Detect which cell encompasses the target text, then output its (X, Y) center coordinate. 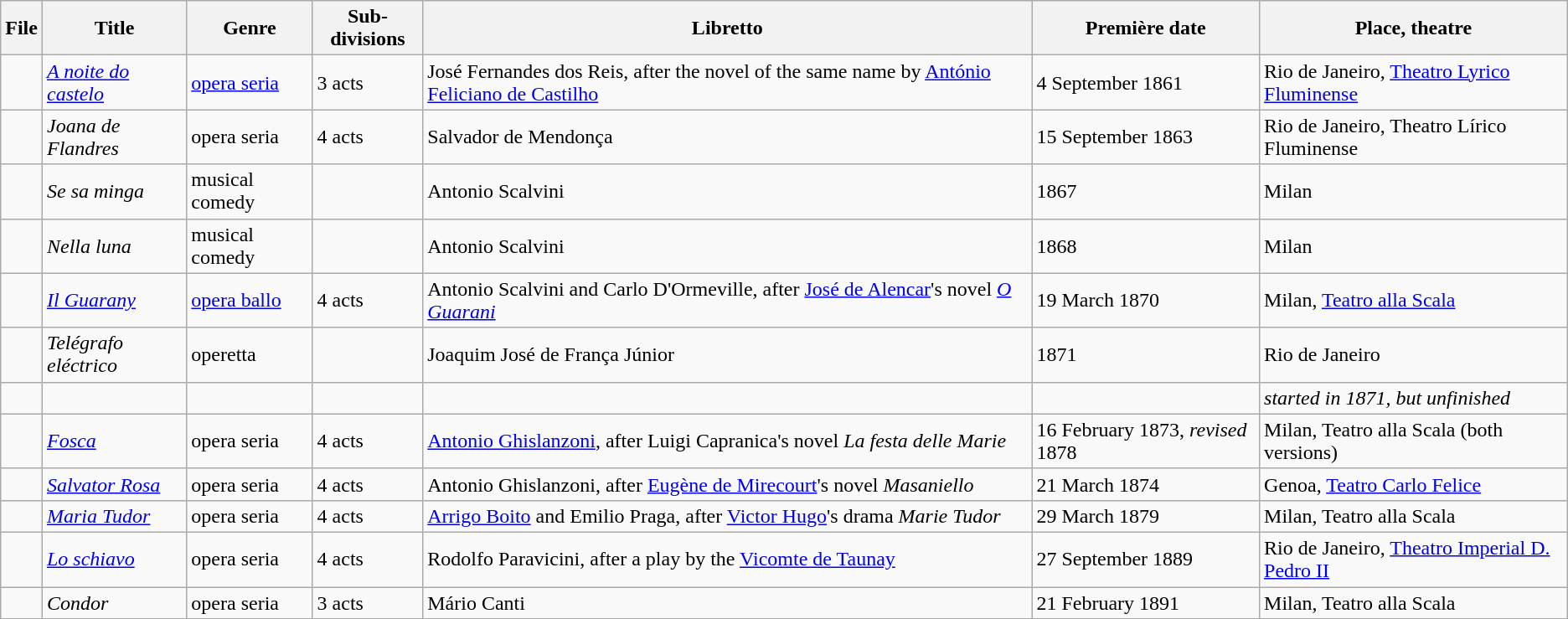
Condor (114, 602)
16 February 1873, revised 1878 (1146, 441)
Salvator Rosa (114, 484)
A noite do castelo (114, 82)
1871 (1146, 355)
Salvador de Mendonça (727, 137)
Joaquim José de França Júnior (727, 355)
José Fernandes dos Reis, after the novel of the same name by António Feliciano de Castilho (727, 82)
Sub­divisions (368, 28)
Genoa, Teatro Carlo Felice (1414, 484)
Title (114, 28)
1867 (1146, 191)
Genre (250, 28)
Joana de Flandres (114, 137)
Rio de Janeiro, Theatro Imperial D. Pedro II (1414, 560)
opera ballo (250, 300)
4 September 1861 (1146, 82)
Telégrafo eléctrico (114, 355)
Se sa minga (114, 191)
operetta (250, 355)
21 March 1874 (1146, 484)
21 February 1891 (1146, 602)
19 March 1870 (1146, 300)
Maria Tudor (114, 516)
Arrigo Boito and Emilio Praga, after Victor Hugo's drama Marie Tudor (727, 516)
Antonio Scalvini and Carlo D'Ormeville, after José de Alencar's novel O Guarani (727, 300)
Place, theatre (1414, 28)
15 September 1863 (1146, 137)
Rio de Janeiro, Theatro Lírico Fluminense (1414, 137)
Il Guarany (114, 300)
1868 (1146, 246)
Rio de Janeiro (1414, 355)
Rio de Janeiro, Theatro Lyrico Fluminense (1414, 82)
Nella luna (114, 246)
27 September 1889 (1146, 560)
Antonio Ghislanzoni, after Luigi Capranica's novel La festa delle Marie (727, 441)
Première date (1146, 28)
Libretto (727, 28)
Antonio Ghislanzoni, after Eugène de Mirecourt's novel Masaniello (727, 484)
Lo schiavo (114, 560)
started in 1871, but unfinished (1414, 398)
Milan, Teatro alla Scala (both versions) (1414, 441)
Fosca (114, 441)
Rodolfo Paravicini, after a play by the Vicomte de Taunay (727, 560)
29 March 1879 (1146, 516)
File (22, 28)
Mário Canti (727, 602)
